For the text-containing cell, return its midpoint in [x, y] coordinate format. 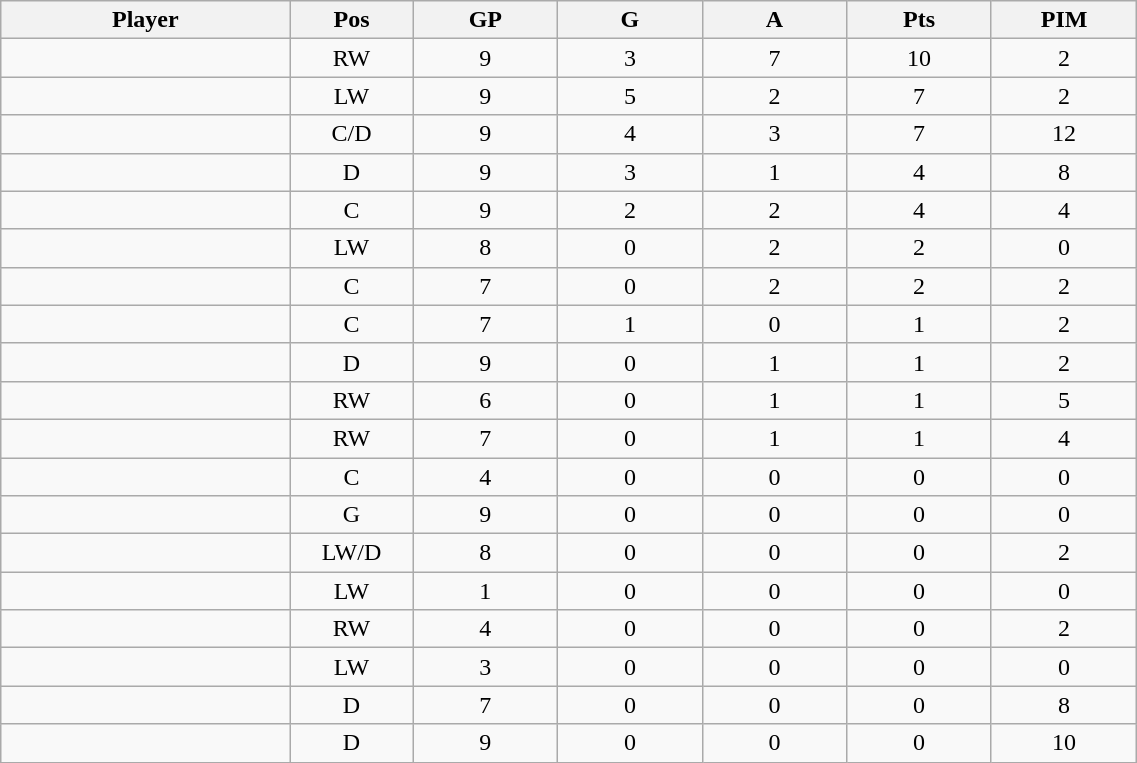
PIM [1064, 20]
C/D [352, 134]
LW/D [352, 553]
Pts [920, 20]
A [774, 20]
Player [146, 20]
Pos [352, 20]
GP [486, 20]
12 [1064, 134]
6 [486, 400]
